Search for the cell housing the specified text and yield its (X, Y) center coordinate. 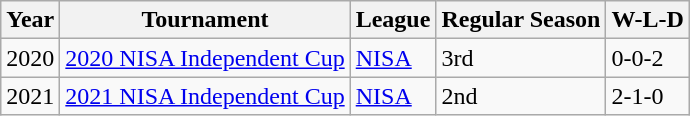
Tournament (205, 20)
W-L-D (648, 20)
0-0-2 (648, 58)
2nd (521, 96)
2-1-0 (648, 96)
2020 NISA Independent Cup (205, 58)
Year (30, 20)
Regular Season (521, 20)
League (393, 20)
2021 NISA Independent Cup (205, 96)
2021 (30, 96)
2020 (30, 58)
3rd (521, 58)
